Locate the cell with the specified text and output its [X, Y] center coordinate. 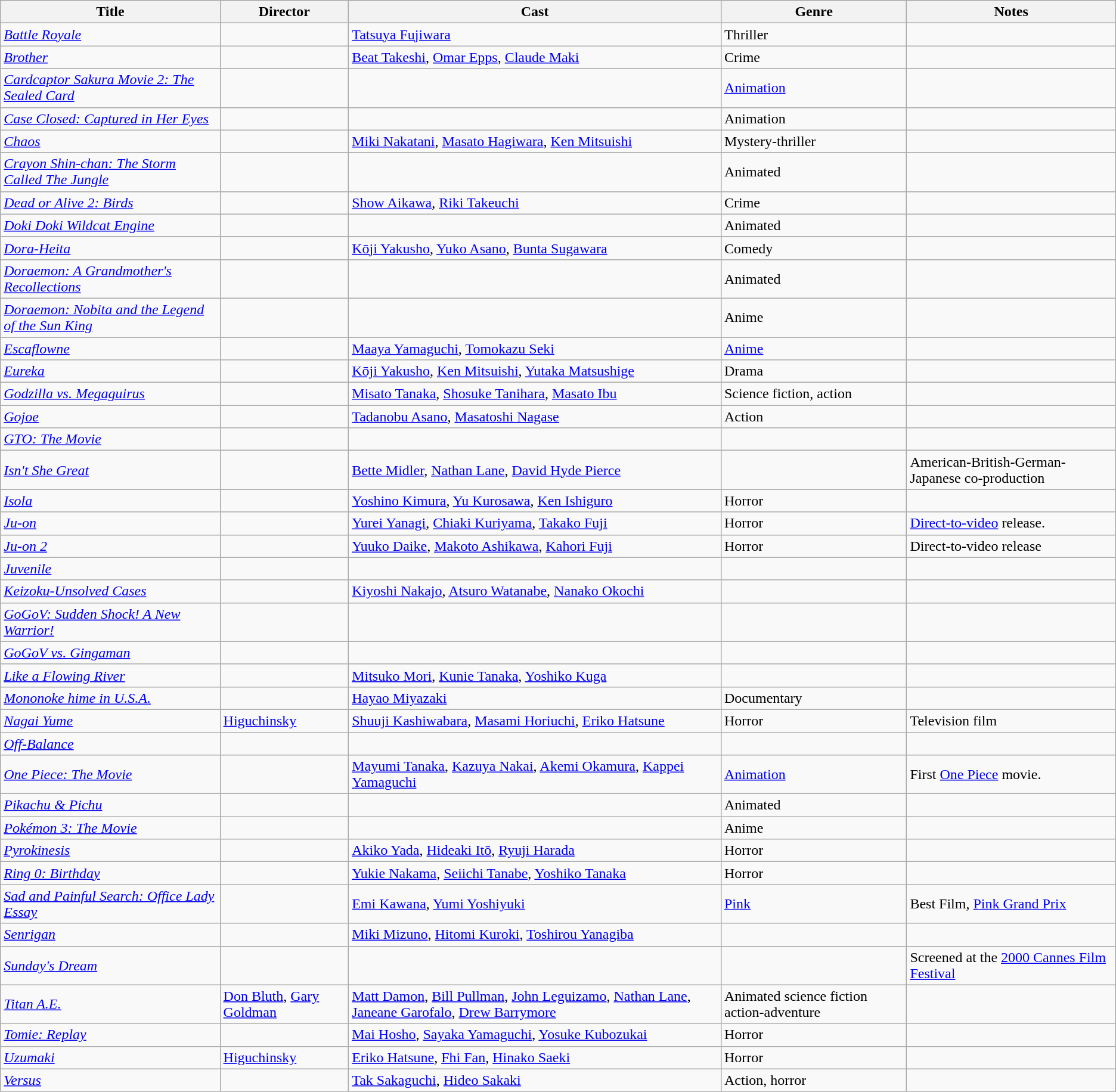
Drama [813, 371]
Doki Doki Wildcat Engine [110, 225]
Senrigan [110, 935]
Kōji Yakusho, Yuko Asano, Bunta Sugawara [535, 248]
Science fiction, action [813, 394]
Tak Sakaguchi, Hideo Sakaki [535, 1080]
Yukie Nakama, Seiichi Tanabe, Yoshiko Tanaka [535, 873]
Chaos [110, 141]
Pink [813, 904]
Dora-Heita [110, 248]
Action [813, 417]
Gojoe [110, 417]
First One Piece movie. [1011, 775]
Battle Royale [110, 35]
Director [284, 12]
American-British-German-Japanese co-production [1011, 470]
Ju-on 2 [110, 546]
Best Film, Pink Grand Prix [1011, 904]
Show Aikawa, Riki Takeuchi [535, 203]
Isola [110, 501]
Godzilla vs. Megaguirus [110, 394]
Doraemon: Nobita and the Legend of the Sun King [110, 317]
Action, horror [813, 1080]
Thriller [813, 35]
Television film [1011, 721]
GTO: The Movie [110, 439]
Bette Midler, Nathan Lane, David Hyde Pierce [535, 470]
Yurei Yanagi, Chiaki Kuriyama, Takako Fuji [535, 523]
Beat Takeshi, Omar Epps, Claude Maki [535, 57]
Eureka [110, 371]
Brother [110, 57]
One Piece: The Movie [110, 775]
Akiko Yada, Hideaki Itō, Ryuji Harada [535, 851]
Versus [110, 1080]
Mystery-thriller [813, 141]
Nagai Yume [110, 721]
Kiyoshi Nakajo, Atsuro Watanabe, Nanako Okochi [535, 591]
Pikachu & Pichu [110, 805]
Screened at the 2000 Cannes Film Festival [1011, 966]
Ring 0: Birthday [110, 873]
Off-Balance [110, 743]
Crayon Shin-chan: The Storm Called The Jungle [110, 172]
Misato Tanaka, Shosuke Tanihara, Masato Ibu [535, 394]
Dead or Alive 2: Birds [110, 203]
Pokémon 3: The Movie [110, 828]
GoGoV vs. Gingaman [110, 653]
Kōji Yakusho, Ken Mitsuishi, Yutaka Matsushige [535, 371]
Titan A.E. [110, 1004]
Notes [1011, 12]
Genre [813, 12]
Hayao Miyazaki [535, 698]
Matt Damon, Bill Pullman, John Leguizamo, Nathan Lane, Janeane Garofalo, Drew Barrymore [535, 1004]
Tomie: Replay [110, 1035]
Tatsuya Fujiwara [535, 35]
Ju-on [110, 523]
Tadanobu Asano, Masatoshi Nagase [535, 417]
Mononoke hime in U.S.A. [110, 698]
Cast [535, 12]
Uzumaki [110, 1057]
Yuuko Daike, Makoto Ashikawa, Kahori Fuji [535, 546]
Doraemon: A Grandmother's Recollections [110, 279]
Mai Hosho, Sayaka Yamaguchi, Yosuke Kubozukai [535, 1035]
Escaflowne [110, 349]
Cardcaptor Sakura Movie 2: The Sealed Card [110, 88]
Mitsuko Mori, Kunie Tanaka, Yoshiko Kuga [535, 675]
Sad and Painful Search: Office Lady Essay [110, 904]
Case Closed: Captured in Her Eyes [110, 119]
Sunday's Dream [110, 966]
Eriko Hatsune, Fhi Fan, Hinako Saeki [535, 1057]
Shuuji Kashiwabara, Masami Horiuchi, Eriko Hatsune [535, 721]
Miki Nakatani, Masato Hagiwara, Ken Mitsuishi [535, 141]
Don Bluth, Gary Goldman [284, 1004]
Title [110, 12]
Mayumi Tanaka, Kazuya Nakai, Akemi Okamura, Kappei Yamaguchi [535, 775]
Animated science fiction action-adventure [813, 1004]
Miki Mizuno, Hitomi Kuroki, Toshirou Yanagiba [535, 935]
Keizoku-Unsolved Cases [110, 591]
Direct-to-video release. [1011, 523]
Isn't She Great [110, 470]
Comedy [813, 248]
Pyrokinesis [110, 851]
Emi Kawana, Yumi Yoshiyuki [535, 904]
Juvenile [110, 569]
Maaya Yamaguchi, Tomokazu Seki [535, 349]
Like a Flowing River [110, 675]
GoGoV: Sudden Shock! A New Warrior! [110, 622]
Yoshino Kimura, Yu Kurosawa, Ken Ishiguro [535, 501]
Documentary [813, 698]
Direct-to-video release [1011, 546]
